For the text-containing cell, return its midpoint in [x, y] coordinate format. 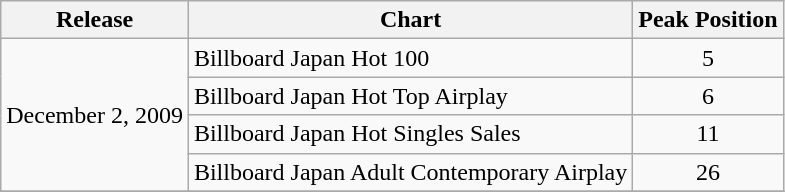
Peak Position [708, 20]
Billboard Japan Adult Contemporary Airplay [410, 172]
Billboard Japan Hot Singles Sales [410, 134]
5 [708, 58]
Release [95, 20]
26 [708, 172]
December 2, 2009 [95, 115]
Billboard Japan Hot Top Airplay [410, 96]
6 [708, 96]
11 [708, 134]
Billboard Japan Hot 100 [410, 58]
Chart [410, 20]
